Locate the cell with the specified text and output its (x, y) center coordinate. 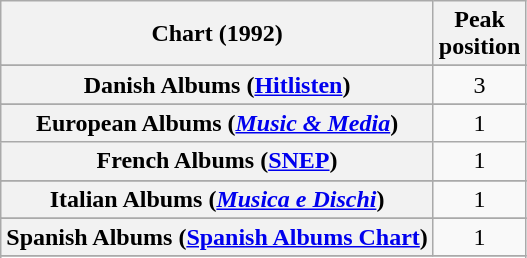
Italian Albums (Musica e Dischi) (218, 199)
European Albums (Music & Media) (218, 123)
Danish Albums (Hitlisten) (218, 85)
Spanish Albums (Spanish Albums Chart) (218, 237)
Peakposition (479, 34)
Chart (1992) (218, 34)
3 (479, 85)
French Albums (SNEP) (218, 161)
